Search for the cell housing the specified text and yield its [x, y] center coordinate. 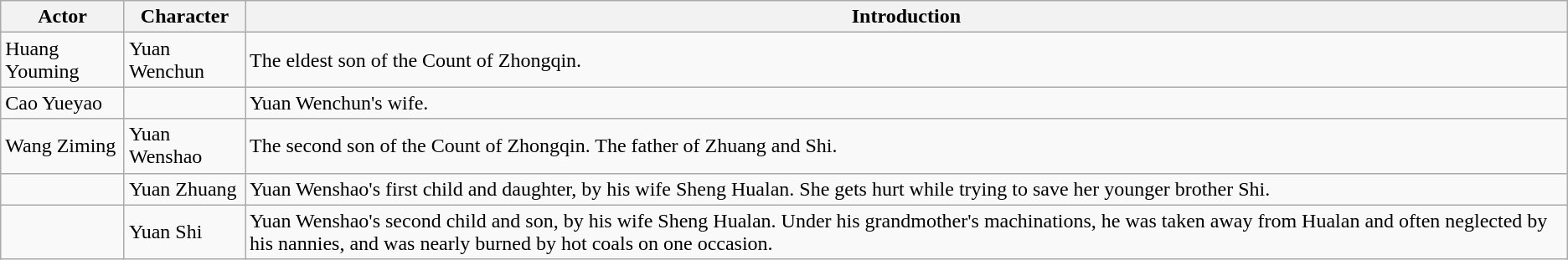
Cao Yueyao [63, 103]
Yuan Wenchun's wife. [906, 103]
Yuan Wenshao's first child and daughter, by his wife Sheng Hualan. She gets hurt while trying to save her younger brother Shi. [906, 189]
Introduction [906, 17]
Yuan Shi [184, 232]
Character [184, 17]
Huang Youming [63, 60]
Yuan Wenshao [184, 145]
Wang Ziming [63, 145]
Yuan Wenchun [184, 60]
Actor [63, 17]
The second son of the Count of Zhongqin. The father of Zhuang and Shi. [906, 145]
Yuan Zhuang [184, 189]
The eldest son of the Count of Zhongqin. [906, 60]
